Locate the cell with the specified text and output its (x, y) center coordinate. 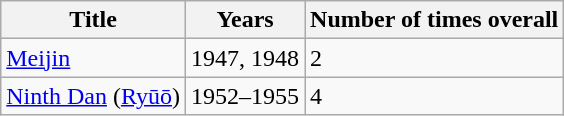
Number of times overall (434, 20)
1947, 1948 (246, 58)
1952–1955 (246, 96)
4 (434, 96)
Meijin (94, 58)
2 (434, 58)
Years (246, 20)
Title (94, 20)
Ninth Dan (Ryūō) (94, 96)
